Capture the cell that displays the provided text and extract its (x, y) central coordinate. 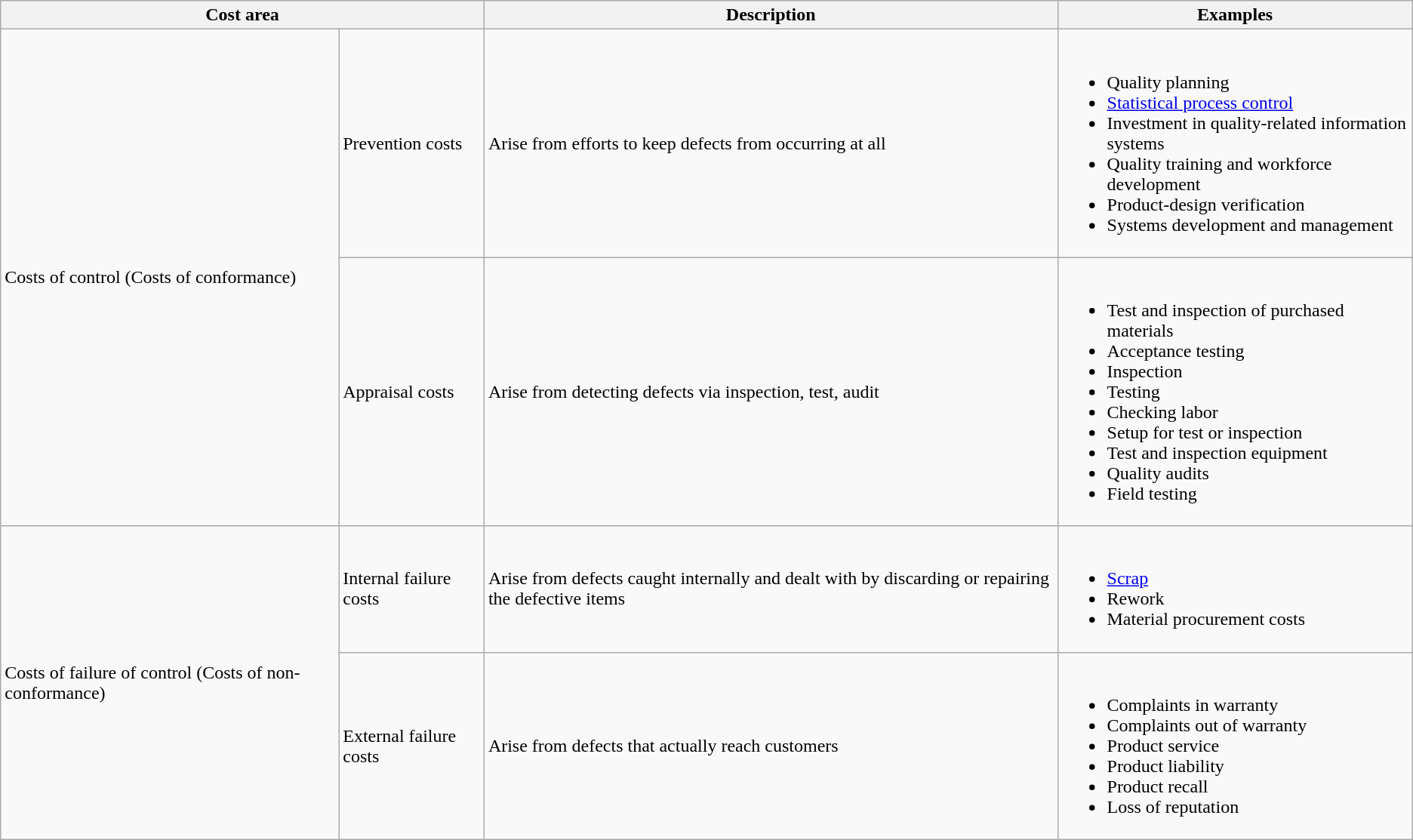
Examples (1235, 15)
Prevention costs (412, 143)
Description (771, 15)
Costs of failure of control (Costs of non-conformance) (170, 682)
Internal failure costs (412, 589)
External failure costs (412, 746)
Complaints in warrantyComplaints out of warrantyProduct serviceProduct liabilityProduct recallLoss of reputation (1235, 746)
Arise from efforts to keep defects from occurring at all (771, 143)
Arise from defects caught internally and dealt with by discarding or repairing the defective items (771, 589)
Cost area (243, 15)
ScrapReworkMaterial procurement costs (1235, 589)
Arise from detecting defects via inspection, test, audit (771, 392)
Arise from defects that actually reach customers (771, 746)
Appraisal costs (412, 392)
Costs of control (Costs of conformance) (170, 278)
